Output the (X, Y) coordinate of the center of the cell containing the given text.  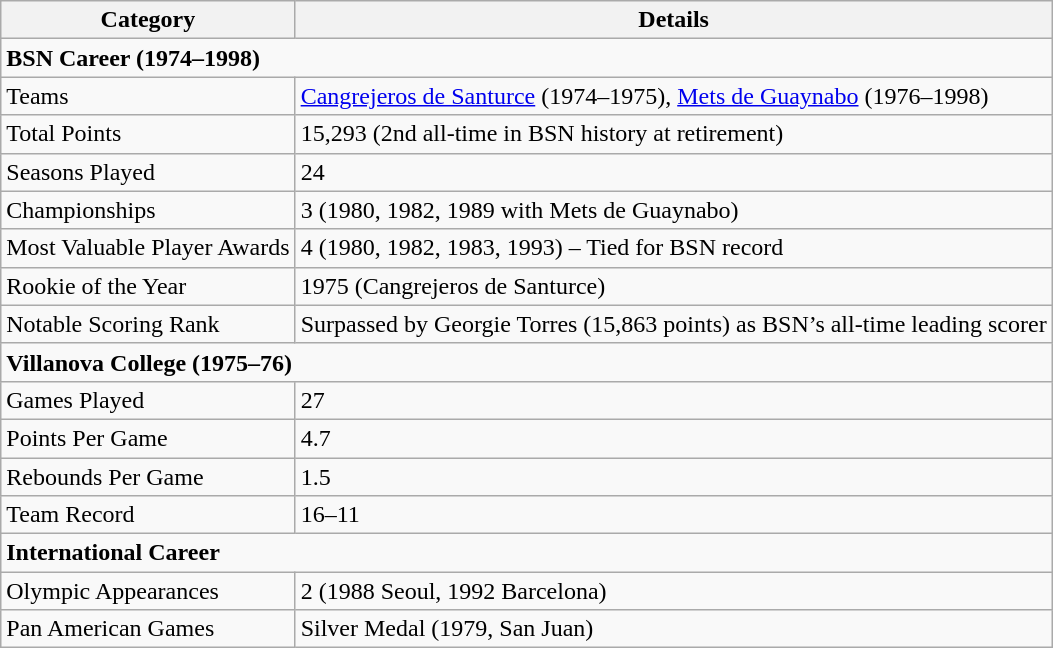
Total Points (148, 134)
Rebounds Per Game (148, 477)
4.7 (674, 438)
Rookie of the Year (148, 286)
BSN Career (1974–1998) (526, 58)
Silver Medal (1979, San Juan) (674, 629)
1.5 (674, 477)
International Career (526, 553)
Surpassed by Georgie Torres (15,863 points) as BSN’s all-time leading scorer (674, 324)
Most Valuable Player Awards (148, 248)
4 (1980, 1982, 1983, 1993) – Tied for BSN record (674, 248)
2 (1988 Seoul, 1992 Barcelona) (674, 591)
Villanova College (1975–76) (526, 362)
Seasons Played (148, 172)
Details (674, 20)
Olympic Appearances (148, 591)
Pan American Games (148, 629)
Cangrejeros de Santurce (1974–1975), Mets de Guaynabo (1976–1998) (674, 96)
15,293 (2nd all-time in BSN history at retirement) (674, 134)
Games Played (148, 400)
24 (674, 172)
Championships (148, 210)
Points Per Game (148, 438)
Teams (148, 96)
1975 (Cangrejeros de Santurce) (674, 286)
16–11 (674, 515)
Category (148, 20)
Notable Scoring Rank (148, 324)
3 (1980, 1982, 1989 with Mets de Guaynabo) (674, 210)
Team Record (148, 515)
27 (674, 400)
